Pinpoint the cell where the given text exists, returning its [X, Y] midpoint coordinate. 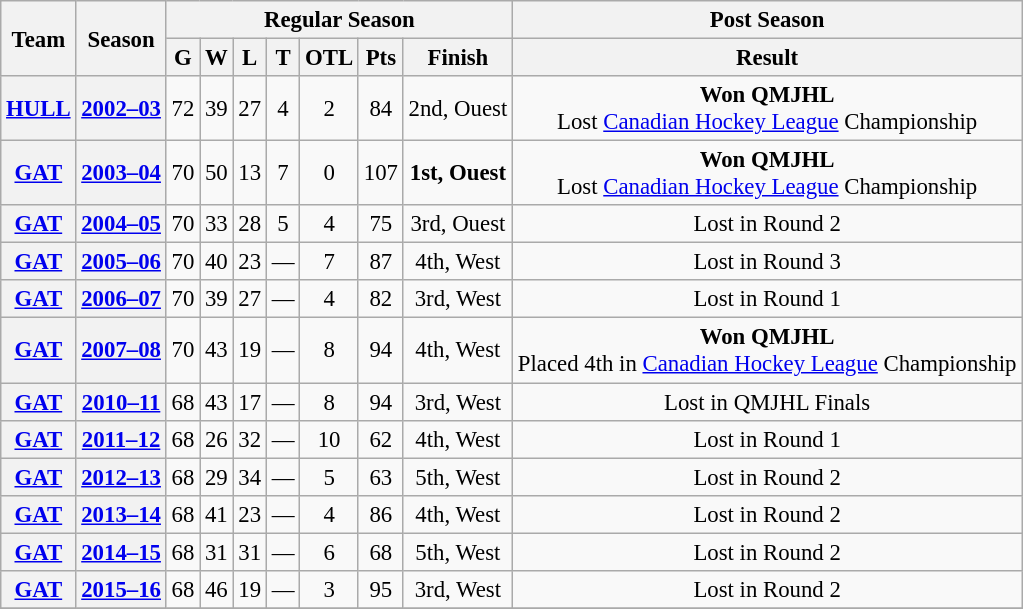
13 [250, 174]
2014–15 [121, 552]
G [182, 58]
2007–08 [121, 350]
2011–12 [121, 439]
Lost in QMJHL Finals [768, 402]
2015–16 [121, 590]
Season [121, 38]
107 [380, 174]
86 [380, 514]
2004–05 [121, 224]
32 [250, 439]
Finish [458, 58]
Post Season [768, 20]
41 [216, 514]
75 [380, 224]
2005–06 [121, 262]
2010–11 [121, 402]
82 [380, 299]
46 [216, 590]
T [282, 58]
2013–14 [121, 514]
2nd, Ouest [458, 108]
62 [380, 439]
1st, Ouest [458, 174]
Regular Season [339, 20]
2002–03 [121, 108]
33 [216, 224]
2003–04 [121, 174]
28 [250, 224]
29 [216, 477]
50 [216, 174]
W [216, 58]
95 [380, 590]
Won QMJHLPlaced 4th in Canadian Hockey League Championship [768, 350]
Result [768, 58]
87 [380, 262]
2006–07 [121, 299]
Pts [380, 58]
6 [330, 552]
26 [216, 439]
72 [182, 108]
34 [250, 477]
Team [38, 38]
0 [330, 174]
3 [330, 590]
HULL [38, 108]
L [250, 58]
2012–13 [121, 477]
63 [380, 477]
OTL [330, 58]
84 [380, 108]
17 [250, 402]
40 [216, 262]
10 [330, 439]
2 [330, 108]
Lost in Round 3 [768, 262]
3rd, Ouest [458, 224]
